Provide the (X, Y) coordinate of the cell's center where the given text is located.  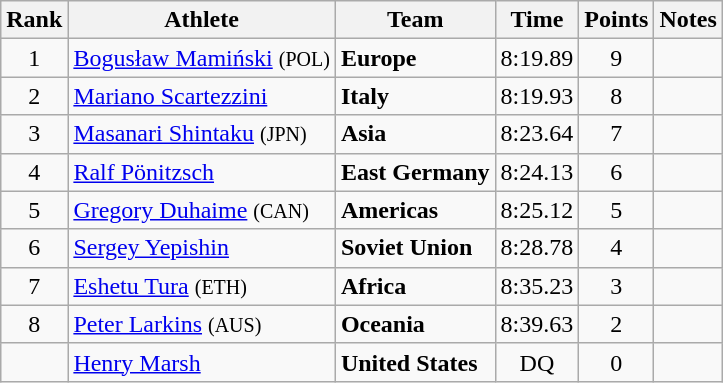
Asia (415, 134)
Henry Marsh (202, 362)
Bogusław Mamiński (POL) (202, 58)
Time (537, 20)
Athlete (202, 20)
Mariano Scartezzini (202, 96)
Eshetu Tura (ETH) (202, 286)
8:19.89 (537, 58)
8:28.78 (537, 248)
East Germany (415, 172)
Masanari Shintaku (JPN) (202, 134)
1 (34, 58)
8:24.13 (537, 172)
8:39.63 (537, 324)
8:25.12 (537, 210)
Points (616, 20)
Europe (415, 58)
Soviet Union (415, 248)
Oceania (415, 324)
Gregory Duhaime (CAN) (202, 210)
Notes (688, 20)
8:23.64 (537, 134)
Italy (415, 96)
Team (415, 20)
Americas (415, 210)
Sergey Yepishin (202, 248)
Ralf Pönitzsch (202, 172)
8:19.93 (537, 96)
8:35.23 (537, 286)
DQ (537, 362)
0 (616, 362)
Rank (34, 20)
Peter Larkins (AUS) (202, 324)
Africa (415, 286)
United States (415, 362)
9 (616, 58)
